Scan for the cell matching the given text and deliver its [x, y] coordinate at center. 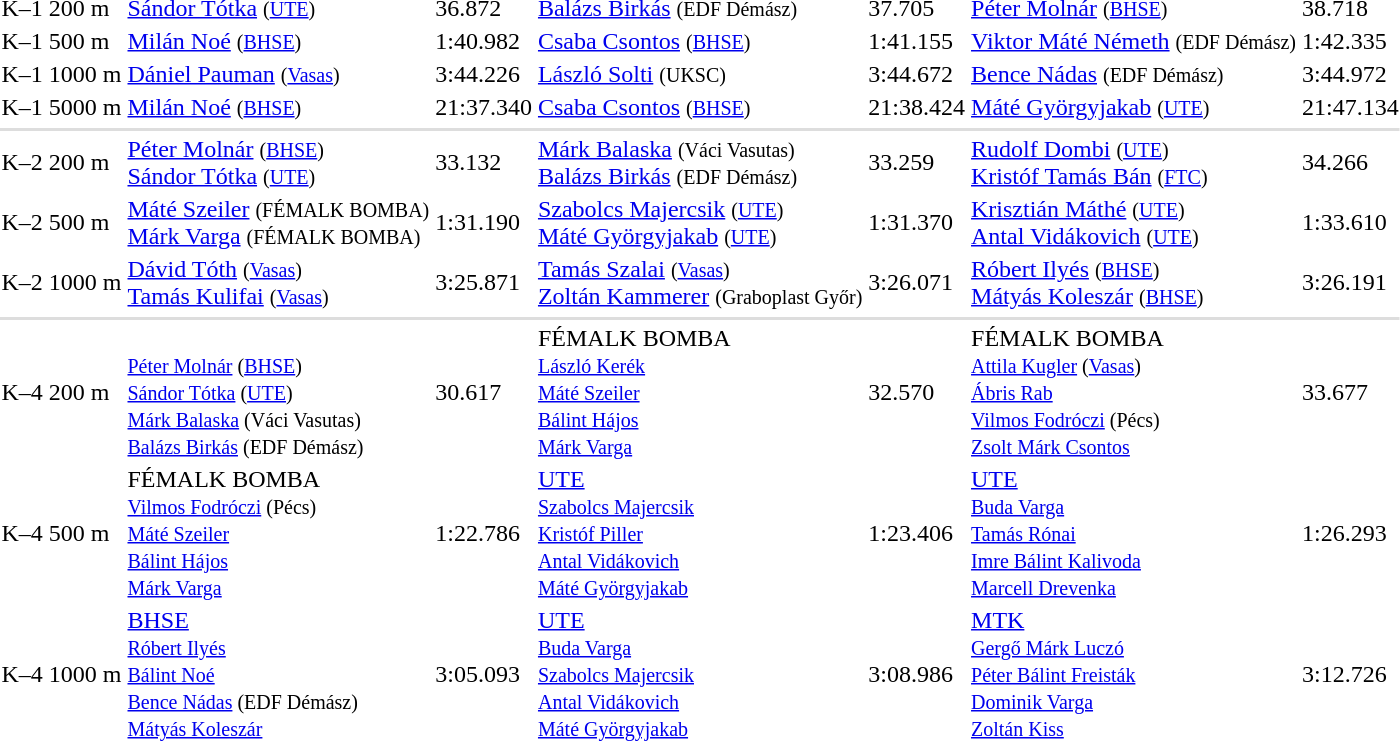
K–4 500 m [62, 533]
1:23.406 [917, 533]
FÉMALK BOMBALászló Kerék Máté Szeiler Bálint Hájos Márk Varga [700, 392]
Viktor Máté Németh (EDF Démász) [1134, 41]
Krisztián Máthé (UTE) Antal Vidákovich (UTE) [1134, 222]
33.259 [917, 162]
Róbert Ilyés (BHSE) Mátyás Koleszár (BHSE) [1134, 282]
3:44.672 [917, 74]
3:25.871 [484, 282]
Dániel Pauman (Vasas) [278, 74]
K–2 500 m [62, 222]
3:26.071 [917, 282]
1:22.786 [484, 533]
Péter Molnár (BHSE) Sándor Tótka (UTE) Márk Balaska (Váci Vasutas) Balázs Birkás (EDF Démász) [278, 392]
FÉMALK BOMBAVilmos Fodróczi (Pécs) Máté Szeiler Bálint Hájos Márk Varga [278, 533]
32.570 [917, 392]
1:31.190 [484, 222]
Rudolf Dombi (UTE) Kristóf Tamás Bán (FTC) [1134, 162]
Bence Nádas (EDF Démász) [1134, 74]
1:31.370 [917, 222]
K–2 1000 m [62, 282]
László Solti (UKSC) [700, 74]
UTESzabolcs Majercsik Kristóf Piller Antal Vidákovich Máté Györgyjakab [700, 533]
K–1 5000 m [62, 107]
1:41.155 [917, 41]
Tamás Szalai (Vasas) Zoltán Kammerer (Graboplast Győr) [700, 282]
21:37.340 [484, 107]
K–1 1000 m [62, 74]
21:38.424 [917, 107]
33.132 [484, 162]
Péter Molnár (BHSE) Sándor Tótka (UTE) [278, 162]
1:40.982 [484, 41]
FÉMALK BOMBAAttila Kugler (Vasas) Ábris Rab Vilmos Fodróczi (Pécs) Zsolt Márk Csontos [1134, 392]
Szabolcs Majercsik (UTE) Máté Györgyjakab (UTE) [700, 222]
Máté Györgyjakab (UTE) [1134, 107]
30.617 [484, 392]
K–2 200 m [62, 162]
K–4 200 m [62, 392]
Márk Balaska (Váci Vasutas) Balázs Birkás (EDF Démász) [700, 162]
Dávid Tóth (Vasas) Tamás Kulifai (Vasas) [278, 282]
K–1 500 m [62, 41]
UTEBuda Varga Tamás Rónai Imre Bálint Kalivoda Marcell Drevenka [1134, 533]
Máté Szeiler (FÉMALK BOMBA) Márk Varga (FÉMALK BOMBA) [278, 222]
3:44.226 [484, 74]
